Output the (X, Y) coordinate of the center of the cell containing the given text.  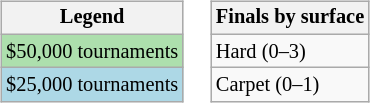
Carpet (0–1) (290, 85)
Finals by surface (290, 18)
$50,000 tournaments (92, 51)
Hard (0–3) (290, 51)
$25,000 tournaments (92, 85)
Legend (92, 18)
